Capture the cell that displays the provided text and extract its (x, y) central coordinate. 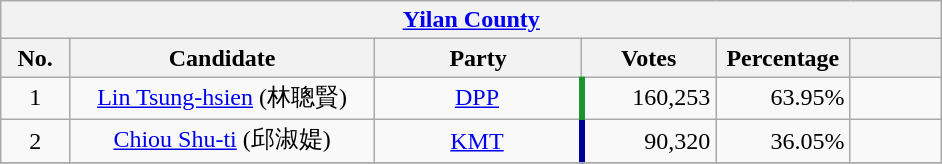
1 (36, 98)
No. (36, 58)
Party (478, 58)
Yilan County (472, 20)
Votes (649, 58)
2 (36, 140)
36.05% (783, 140)
DPP (478, 98)
90,320 (649, 140)
160,253 (649, 98)
Chiou Shu-ti (邱淑媞) (222, 140)
Candidate (222, 58)
KMT (478, 140)
63.95% (783, 98)
Lin Tsung-hsien (林聰賢) (222, 98)
Percentage (783, 58)
